For the text-containing cell, return its midpoint in [x, y] coordinate format. 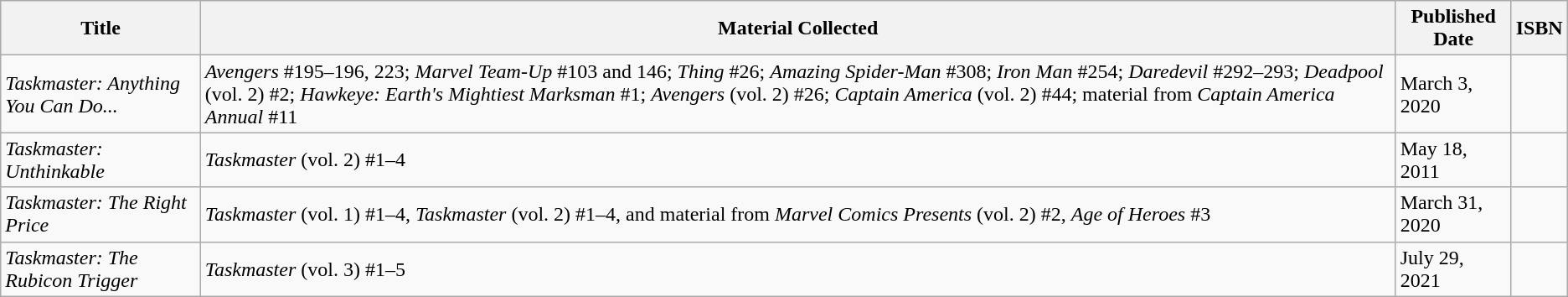
Taskmaster (vol. 1) #1–4, Taskmaster (vol. 2) #1–4, and material from Marvel Comics Presents (vol. 2) #2, Age of Heroes #3 [797, 215]
May 18, 2011 [1453, 159]
Taskmaster: Unthinkable [101, 159]
July 29, 2021 [1453, 268]
March 31, 2020 [1453, 215]
Taskmaster (vol. 3) #1–5 [797, 268]
March 3, 2020 [1453, 94]
Material Collected [797, 29]
Published Date [1453, 29]
Taskmaster: The Right Price [101, 215]
ISBN [1540, 29]
Taskmaster: The Rubicon Trigger [101, 268]
Taskmaster (vol. 2) #1–4 [797, 159]
Title [101, 29]
Taskmaster: Anything You Can Do... [101, 94]
